Capture the cell that displays the provided text and extract its (x, y) central coordinate. 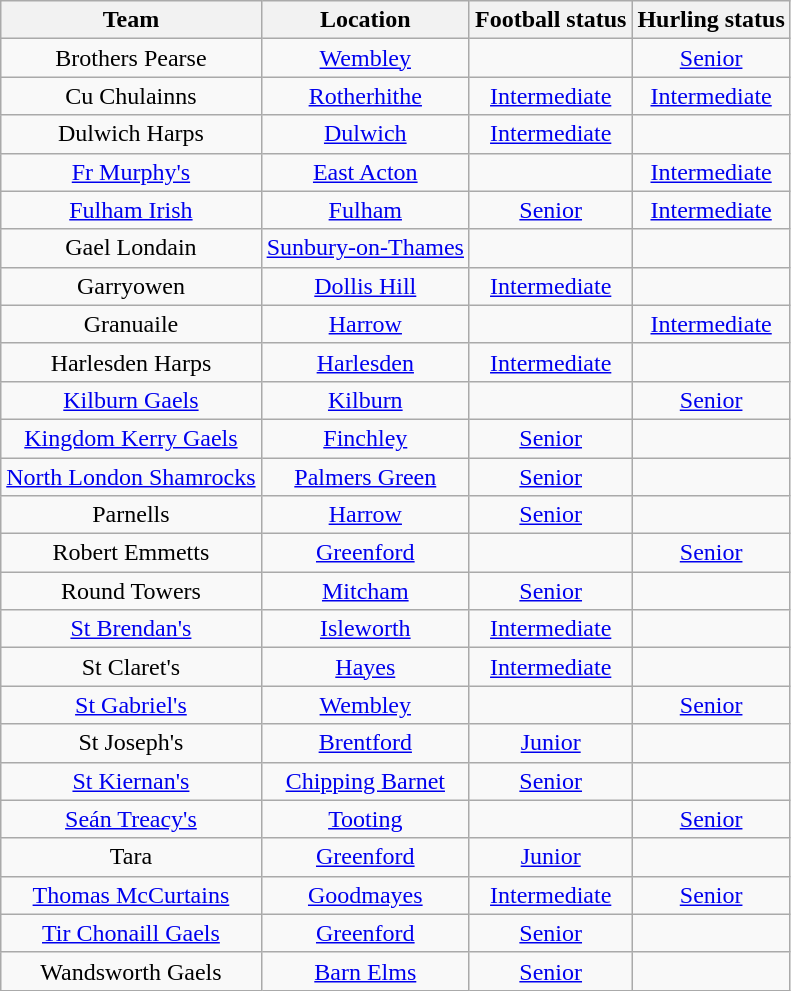
Tir Chonaill Gaels (131, 933)
Tooting (365, 819)
Goodmayes (365, 895)
Team (131, 20)
Isleworth (365, 629)
Seán Treacy's (131, 819)
St Brendan's (131, 629)
Hayes (365, 667)
Barn Elms (365, 971)
Kingdom Kerry Gaels (131, 438)
Palmers Green (365, 477)
St Gabriel's (131, 705)
Granuaile (131, 324)
Sunbury-on-Thames (365, 248)
Football status (550, 20)
Gael Londain (131, 248)
Kilburn Gaels (131, 400)
Fr Murphy's (131, 172)
Dollis Hill (365, 286)
Dulwich (365, 134)
Brentford (365, 743)
Robert Emmetts (131, 553)
St Kiernan's (131, 781)
Location (365, 20)
Fulham (365, 210)
Thomas McCurtains (131, 895)
Hurling status (711, 20)
St Joseph's (131, 743)
Round Towers (131, 591)
Wandsworth Gaels (131, 971)
Chipping Barnet (365, 781)
Tara (131, 857)
Parnells (131, 515)
St Claret's (131, 667)
North London Shamrocks (131, 477)
Brothers Pearse (131, 58)
Kilburn (365, 400)
Fulham Irish (131, 210)
Garryowen (131, 286)
Finchley (365, 438)
Harlesden (365, 362)
Mitcham (365, 591)
Harlesden Harps (131, 362)
Rotherhithe (365, 96)
Dulwich Harps (131, 134)
East Acton (365, 172)
Cu Chulainns (131, 96)
